Extract the (x, y) coordinate from the center of the cell holding the provided text.  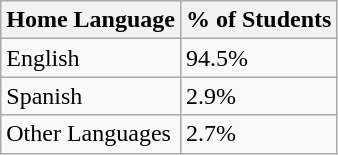
2.7% (258, 134)
Home Language (91, 20)
Other Languages (91, 134)
English (91, 58)
2.9% (258, 96)
Spanish (91, 96)
% of Students (258, 20)
94.5% (258, 58)
